Pinpoint the cell where the given text exists, returning its (X, Y) midpoint coordinate. 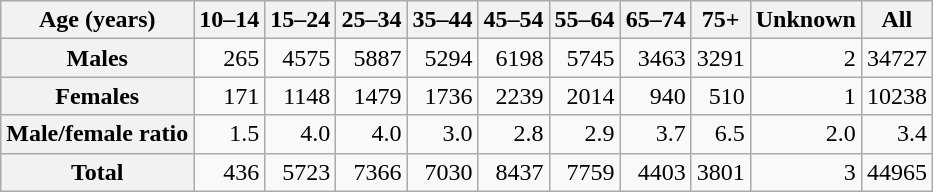
Females (98, 96)
Age (years) (98, 20)
2 (806, 58)
65–74 (656, 20)
25–34 (372, 20)
1148 (300, 96)
44965 (896, 172)
5745 (584, 58)
7759 (584, 172)
3.4 (896, 134)
5723 (300, 172)
34727 (896, 58)
2014 (584, 96)
2.9 (584, 134)
7366 (372, 172)
10–14 (230, 20)
Total (98, 172)
5887 (372, 58)
1736 (442, 96)
Male/female ratio (98, 134)
265 (230, 58)
3463 (656, 58)
Males (98, 58)
1479 (372, 96)
6198 (514, 58)
15–24 (300, 20)
3291 (720, 58)
75+ (720, 20)
1 (806, 96)
All (896, 20)
4403 (656, 172)
2.0 (806, 134)
1.5 (230, 134)
171 (230, 96)
35–44 (442, 20)
4575 (300, 58)
Unknown (806, 20)
8437 (514, 172)
55–64 (584, 20)
3.7 (656, 134)
45–54 (514, 20)
510 (720, 96)
3.0 (442, 134)
6.5 (720, 134)
436 (230, 172)
3 (806, 172)
940 (656, 96)
2.8 (514, 134)
7030 (442, 172)
3801 (720, 172)
5294 (442, 58)
10238 (896, 96)
2239 (514, 96)
